Return (X, Y) of the center of cell containing provided text 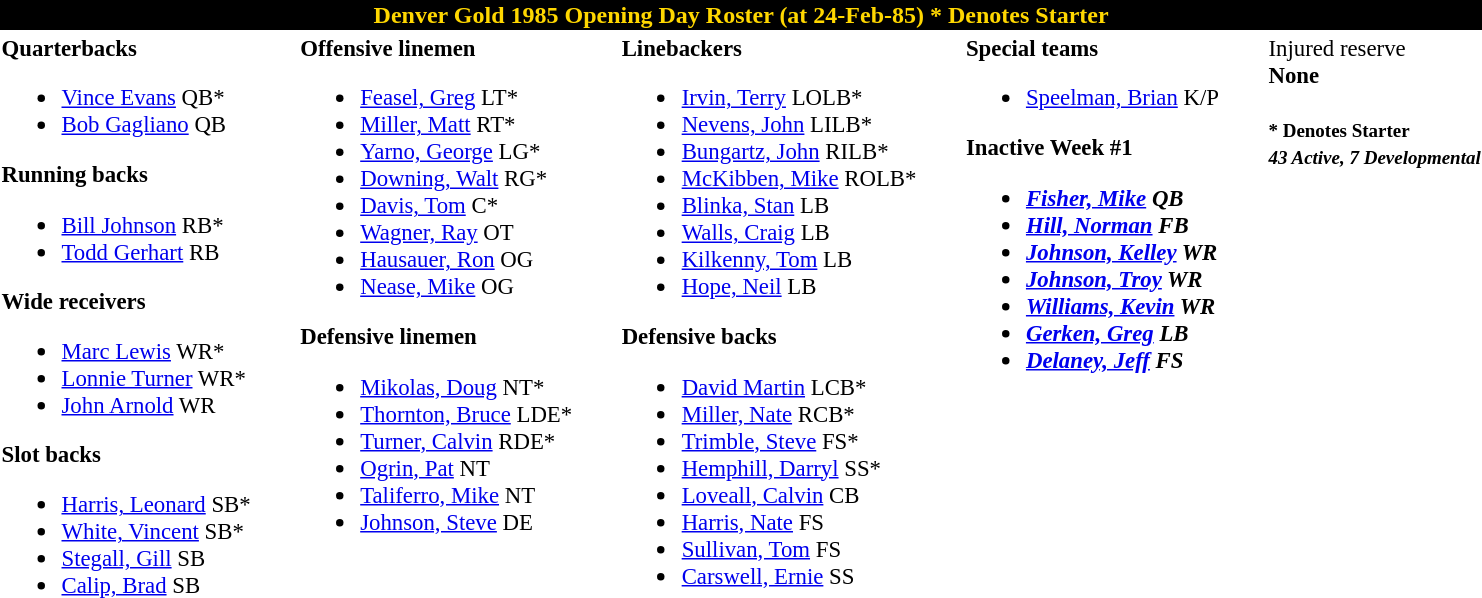
Denver Gold 1985 Opening Day Roster (at 24-Feb-85) * Denotes Starter (741, 15)
